Detect which cell encompasses the target text, then output its [X, Y] center coordinate. 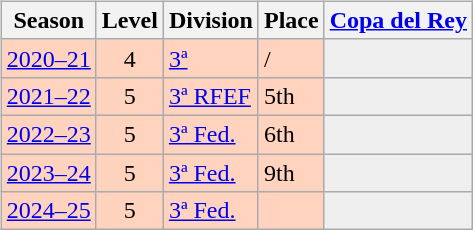
3ª RFEF [210, 96]
6th [291, 134]
/ [291, 58]
3ª [210, 58]
2021–22 [48, 96]
Place [291, 20]
Season [48, 20]
5th [291, 96]
2020–21 [48, 58]
Level [130, 20]
2024–25 [48, 211]
Copa del Rey [398, 20]
4 [130, 58]
9th [291, 173]
Division [210, 20]
2022–23 [48, 134]
2023–24 [48, 173]
